Identify which cell holds the provided text, then report its [X, Y] central coordinate. 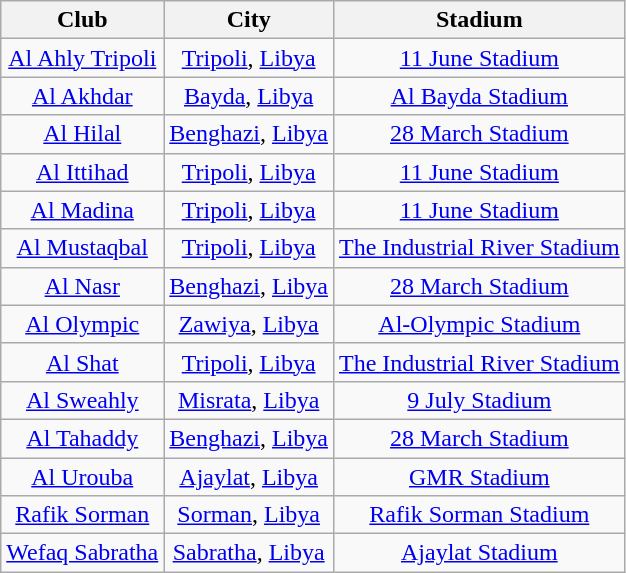
Al Tahaddy [82, 438]
Al Ahly Tripoli [82, 58]
Al Urouba [82, 477]
Al Sweahly [82, 400]
Stadium [479, 20]
Sabratha, Libya [249, 553]
9 July Stadium [479, 400]
Al Olympic [82, 324]
Al Mustaqbal [82, 248]
Al Madina [82, 210]
GMR Stadium [479, 477]
Al Ittihad [82, 172]
Bayda, Libya [249, 96]
Al Nasr [82, 286]
Sorman, Libya [249, 515]
Al Akhdar [82, 96]
Rafik Sorman Stadium [479, 515]
City [249, 20]
Rafik Sorman [82, 515]
Misrata, Libya [249, 400]
Al Shat [82, 362]
Al Hilal [82, 134]
Ajaylat Stadium [479, 553]
Zawiya, Libya [249, 324]
Club [82, 20]
Ajaylat, Libya [249, 477]
Al Bayda Stadium [479, 96]
Wefaq Sabratha [82, 553]
Al-Olympic Stadium [479, 324]
